Provide the (X, Y) coordinate of the cell's center where the given text is located.  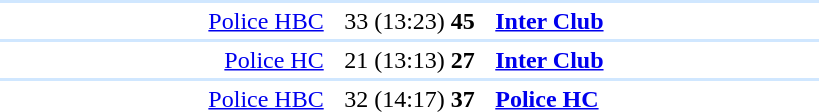
33 (13:23) 45 (410, 21)
Police HC (162, 60)
Police HBC (162, 21)
21 (13:13) 27 (410, 60)
